For the text-containing cell, return its midpoint in [x, y] coordinate format. 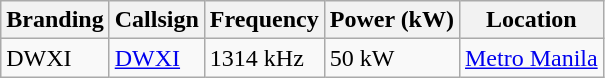
1314 kHz [264, 58]
50 kW [392, 58]
Location [531, 20]
Metro Manila [531, 58]
Branding [55, 20]
Callsign [156, 20]
Frequency [264, 20]
Power (kW) [392, 20]
